Identify which cell holds the provided text, then report its (X, Y) central coordinate. 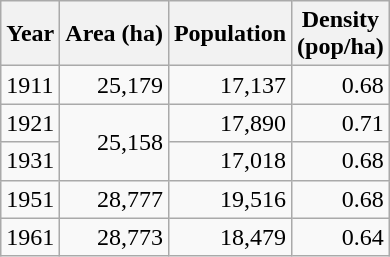
25,179 (114, 85)
Area (ha) (114, 34)
Year (30, 34)
1931 (30, 161)
25,158 (114, 142)
Population (230, 34)
17,137 (230, 85)
28,777 (114, 199)
1961 (30, 237)
1911 (30, 85)
0.64 (341, 237)
17,018 (230, 161)
Density(pop/ha) (341, 34)
28,773 (114, 237)
18,479 (230, 237)
0.71 (341, 123)
17,890 (230, 123)
19,516 (230, 199)
1921 (30, 123)
1951 (30, 199)
